Find where the given text appears and provide that cell's center as [x, y] coordinate. 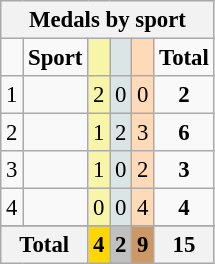
Medals by sport [108, 20]
9 [143, 245]
6 [184, 133]
Sport [56, 58]
15 [184, 245]
